Locate the cell with the specified text and output its [X, Y] center coordinate. 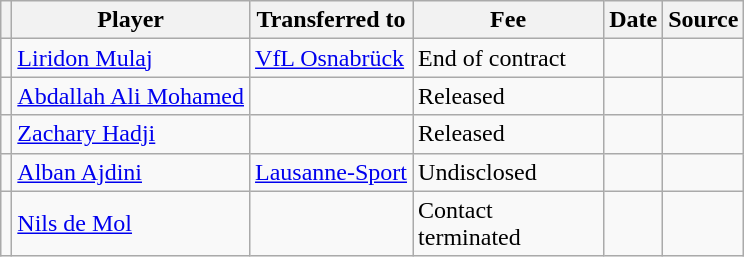
Abdallah Ali Mohamed [131, 96]
End of contract [508, 58]
Player [131, 20]
Liridon Mulaj [131, 58]
Source [704, 20]
Lausanne-Sport [332, 172]
Nils de Mol [131, 224]
Transferred to [332, 20]
Contact terminated [508, 224]
Date [634, 20]
Zachary Hadji [131, 134]
Undisclosed [508, 172]
Fee [508, 20]
Alban Ajdini [131, 172]
VfL Osnabrück [332, 58]
